Pinpoint the cell where the given text exists, returning its (x, y) midpoint coordinate. 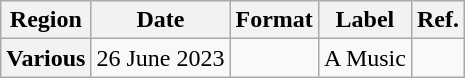
Ref. (438, 20)
26 June 2023 (160, 58)
Various (46, 58)
Format (274, 20)
A Music (364, 58)
Region (46, 20)
Label (364, 20)
Date (160, 20)
